Search for the cell housing the specified text and yield its (X, Y) center coordinate. 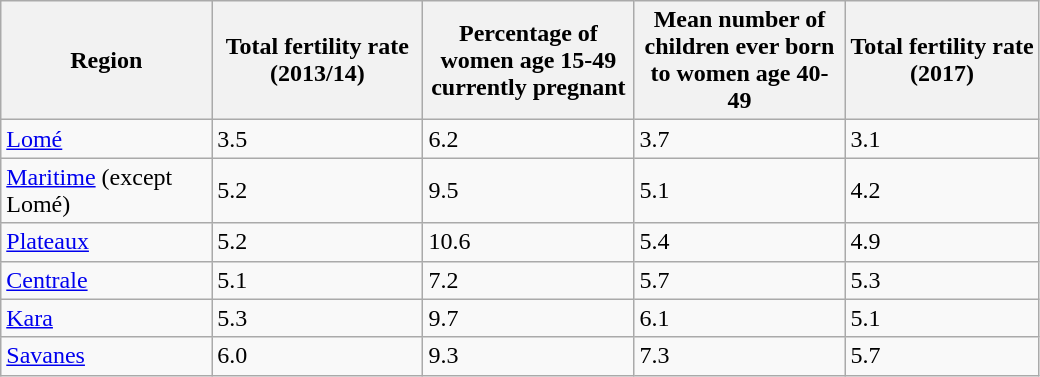
3.5 (318, 139)
10.6 (528, 242)
6.0 (318, 356)
Lomé (106, 139)
9.7 (528, 318)
Savanes (106, 356)
Percentage of women age 15-49 currently pregnant (528, 60)
3.7 (740, 139)
6.1 (740, 318)
7.2 (528, 280)
4.9 (942, 242)
Region (106, 60)
Total fertility rate(2013/14) (318, 60)
Mean number of children ever born to women age 40-49 (740, 60)
4.2 (942, 190)
Total fertility rate(2017) (942, 60)
5.4 (740, 242)
3.1 (942, 139)
Kara (106, 318)
Centrale (106, 280)
6.2 (528, 139)
Maritime (except Lomé) (106, 190)
9.5 (528, 190)
7.3 (740, 356)
Plateaux (106, 242)
9.3 (528, 356)
